Find where the given text appears and provide that cell's center as [x, y] coordinate. 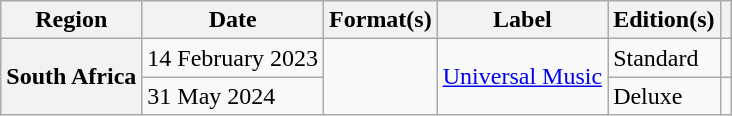
31 May 2024 [233, 96]
Edition(s) [664, 20]
14 February 2023 [233, 58]
South Africa [72, 77]
Label [522, 20]
Region [72, 20]
Format(s) [381, 20]
Date [233, 20]
Universal Music [522, 77]
Standard [664, 58]
Deluxe [664, 96]
